Determine the (x, y) coordinate at the center of the cell enclosing the given text.  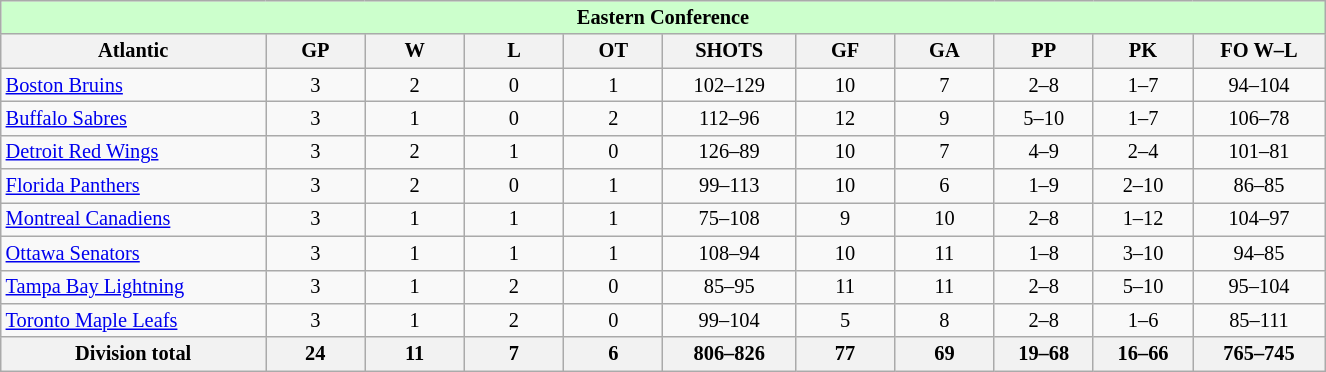
86–85 (1260, 186)
L (514, 51)
1–6 (1142, 320)
99–104 (729, 320)
Toronto Maple Leafs (134, 320)
Florida Panthers (134, 186)
1–9 (1044, 186)
Eastern Conference (663, 17)
85–95 (729, 287)
Buffalo Sabres (134, 118)
75–108 (729, 219)
2–4 (1142, 152)
765–745 (1260, 354)
5 (844, 320)
SHOTS (729, 51)
4–9 (1044, 152)
77 (844, 354)
Ottawa Senators (134, 253)
19–68 (1044, 354)
16–66 (1142, 354)
Boston Bruins (134, 85)
2–10 (1142, 186)
94–104 (1260, 85)
PP (1044, 51)
FO W–L (1260, 51)
Detroit Red Wings (134, 152)
PK (1142, 51)
3–10 (1142, 253)
GF (844, 51)
8 (944, 320)
Division total (134, 354)
112–96 (729, 118)
99–113 (729, 186)
Montreal Canadiens (134, 219)
806–826 (729, 354)
85–111 (1260, 320)
102–129 (729, 85)
Tampa Bay Lightning (134, 287)
1–8 (1044, 253)
101–81 (1260, 152)
126–89 (729, 152)
104–97 (1260, 219)
95–104 (1260, 287)
24 (316, 354)
Atlantic (134, 51)
108–94 (729, 253)
94–85 (1260, 253)
1–12 (1142, 219)
69 (944, 354)
GP (316, 51)
106–78 (1260, 118)
OT (614, 51)
GA (944, 51)
W (414, 51)
12 (844, 118)
